From the cell containing the given text, extract its center point as (X, Y) coordinate. 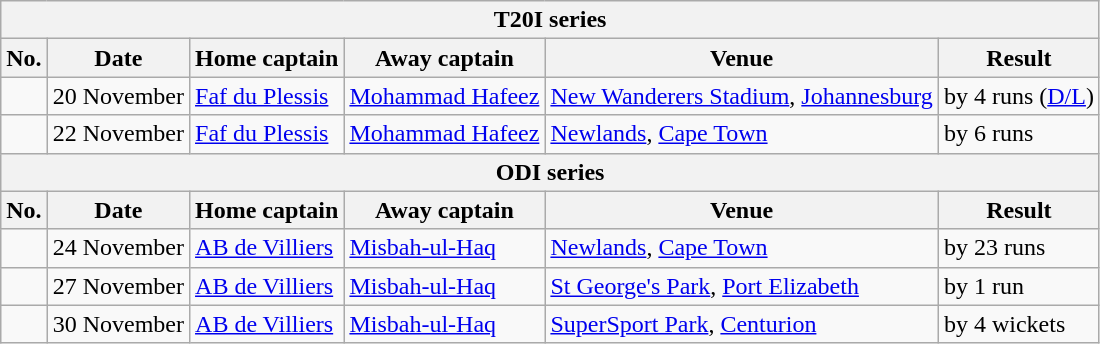
30 November (118, 324)
St George's Park, Port Elizabeth (742, 286)
by 1 run (1018, 286)
T20I series (550, 20)
New Wanderers Stadium, Johannesburg (742, 96)
22 November (118, 134)
by 6 runs (1018, 134)
SuperSport Park, Centurion (742, 324)
by 4 wickets (1018, 324)
ODI series (550, 172)
24 November (118, 248)
by 23 runs (1018, 248)
20 November (118, 96)
27 November (118, 286)
by 4 runs (D/L) (1018, 96)
